From the cell containing the given text, extract its center point as (X, Y) coordinate. 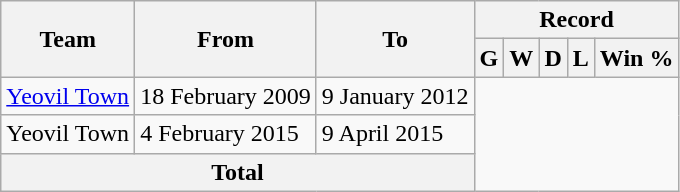
18 February 2009 (226, 96)
Record (576, 20)
W (522, 58)
Win % (636, 58)
4 February 2015 (226, 134)
From (226, 39)
G (489, 58)
Team (68, 39)
D (553, 58)
9 January 2012 (395, 96)
L (580, 58)
To (395, 39)
9 April 2015 (395, 134)
Total (238, 172)
